Pinpoint the cell where the given text exists, returning its [X, Y] midpoint coordinate. 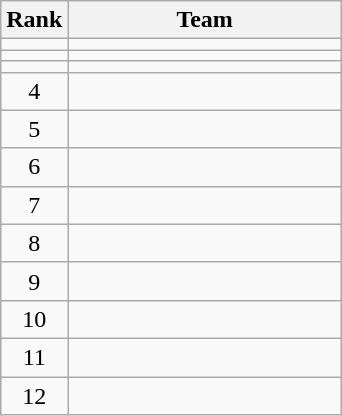
Rank [34, 20]
10 [34, 319]
7 [34, 205]
4 [34, 91]
8 [34, 243]
12 [34, 395]
6 [34, 167]
5 [34, 129]
11 [34, 357]
Team [205, 20]
9 [34, 281]
